Provide the (x, y) coordinate of the cell's center where the given text is located.  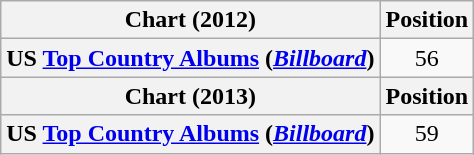
Chart (2013) (190, 96)
Chart (2012) (190, 20)
59 (427, 134)
56 (427, 58)
